Determine the [X, Y] coordinate at the center of the cell enclosing the given text.  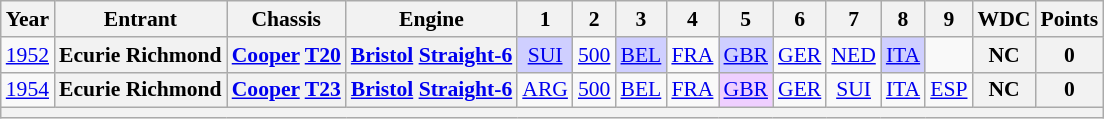
5 [746, 19]
ESP [948, 90]
NED [853, 55]
Engine [432, 19]
Cooper T23 [286, 90]
Year [28, 19]
6 [800, 19]
WDC [1004, 19]
2 [594, 19]
Cooper T20 [286, 55]
1 [545, 19]
7 [853, 19]
1954 [28, 90]
9 [948, 19]
1952 [28, 55]
Entrant [140, 19]
ARG [545, 90]
3 [640, 19]
4 [692, 19]
8 [903, 19]
Chassis [286, 19]
Points [1069, 19]
